Scan for the cell matching the given text and deliver its [x, y] coordinate at center. 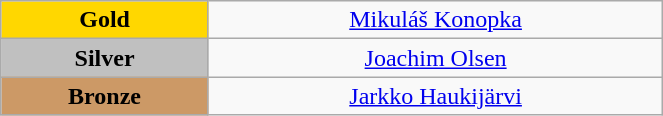
Silver [105, 58]
Mikuláš Konopka [435, 20]
Joachim Olsen [435, 58]
Jarkko Haukijärvi [435, 96]
Bronze [105, 96]
Gold [105, 20]
